Return the [x, y] coordinate for the center point of the cell that contains the specified text.  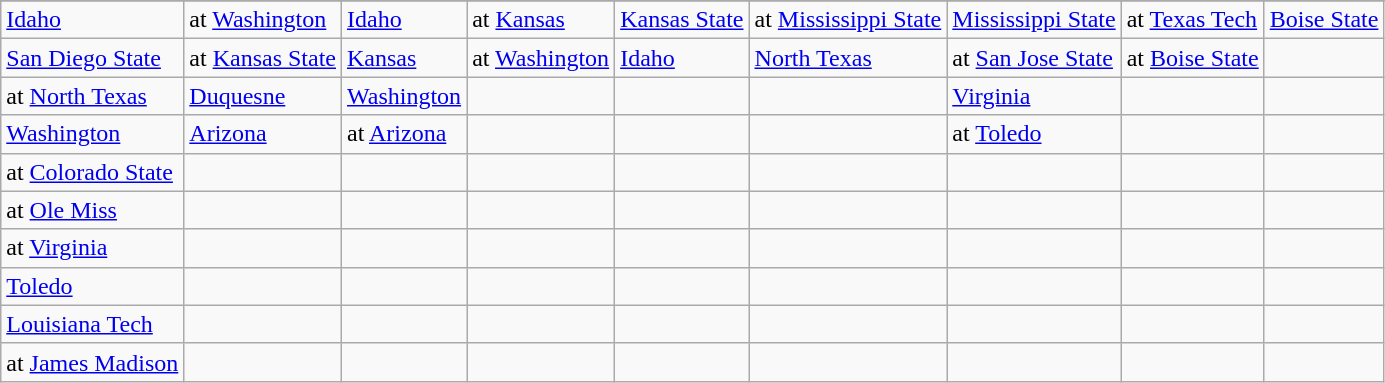
at Mississippi State [848, 20]
at Arizona [404, 134]
at Kansas [541, 20]
at Colorado State [92, 172]
North Texas [848, 58]
at North Texas [92, 96]
Arizona [263, 134]
at Boise State [1192, 58]
at James Madison [92, 362]
Boise State [1324, 20]
at San Jose State [1034, 58]
at Toledo [1034, 134]
Mississippi State [1034, 20]
Louisiana Tech [92, 324]
San Diego State [92, 58]
at Ole Miss [92, 210]
Duquesne [263, 96]
Kansas [404, 58]
Kansas State [682, 20]
at Kansas State [263, 58]
at Virginia [92, 248]
Toledo [92, 286]
at Texas Tech [1192, 20]
Virginia [1034, 96]
